Determine the (x, y) coordinate at the center of the cell enclosing the given text.  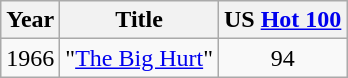
US Hot 100 (282, 20)
Year (30, 20)
Title (140, 20)
94 (282, 58)
1966 (30, 58)
"The Big Hurt" (140, 58)
